Extract the [X, Y] coordinate from the center of the cell holding the provided text.  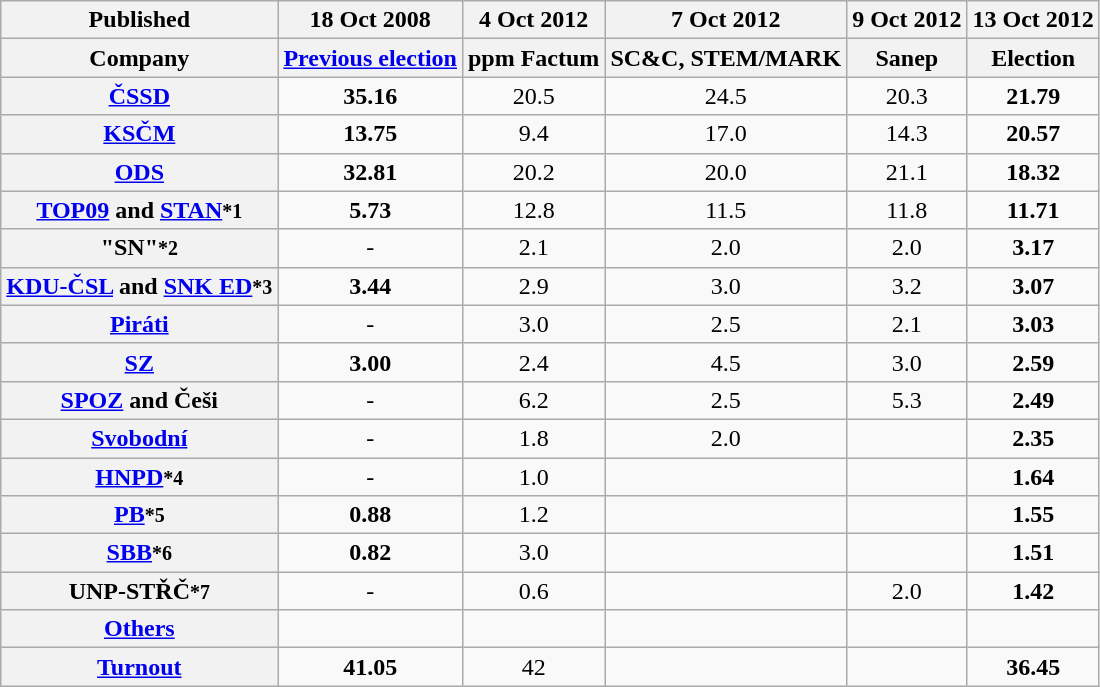
HNPD*4 [140, 477]
32.81 [370, 172]
13 Oct 2012 [1033, 20]
42 [533, 667]
0.6 [533, 591]
ppm Factum [533, 58]
24.5 [726, 96]
6.2 [533, 400]
2.4 [533, 362]
Previous election [370, 58]
Company [140, 58]
UNP-STŘČ*7 [140, 591]
1.42 [1033, 591]
14.3 [907, 134]
20.57 [1033, 134]
41.05 [370, 667]
11.8 [907, 210]
3.00 [370, 362]
3.07 [1033, 286]
11.71 [1033, 210]
9 Oct 2012 [907, 20]
35.16 [370, 96]
2.49 [1033, 400]
20.5 [533, 96]
3.03 [1033, 324]
PB*5 [140, 515]
1.55 [1033, 515]
20.2 [533, 172]
Svobodní [140, 438]
ODS [140, 172]
21.79 [1033, 96]
3.17 [1033, 248]
4.5 [726, 362]
3.44 [370, 286]
4 Oct 2012 [533, 20]
20.0 [726, 172]
36.45 [1033, 667]
20.3 [907, 96]
1.2 [533, 515]
Others [140, 629]
7 Oct 2012 [726, 20]
18 Oct 2008 [370, 20]
1.0 [533, 477]
9.4 [533, 134]
13.75 [370, 134]
KDU-ČSL and SNK ED*3 [140, 286]
"SN"*2 [140, 248]
5.3 [907, 400]
12.8 [533, 210]
21.1 [907, 172]
Sanep [907, 58]
2.9 [533, 286]
Election [1033, 58]
KSČM [140, 134]
0.82 [370, 553]
Piráti [140, 324]
17.0 [726, 134]
Published [140, 20]
0.88 [370, 515]
18.32 [1033, 172]
TOP09 and STAN*1 [140, 210]
ČSSD [140, 96]
5.73 [370, 210]
3.2 [907, 286]
SBB*6 [140, 553]
Turnout [140, 667]
SPOZ and Češi [140, 400]
2.35 [1033, 438]
11.5 [726, 210]
SZ [140, 362]
1.8 [533, 438]
1.51 [1033, 553]
SC&C, STEM/MARK [726, 58]
2.59 [1033, 362]
1.64 [1033, 477]
